Detect which cell encompasses the target text, then output its (X, Y) center coordinate. 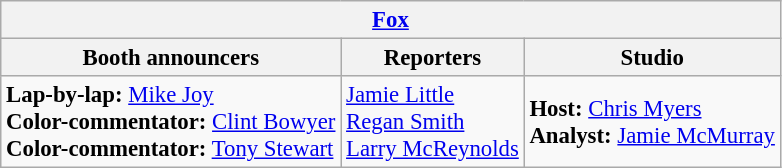
Fox (390, 20)
Reporters (432, 58)
Studio (652, 58)
Lap-by-lap: Mike JoyColor-commentator: Clint BowyerColor-commentator: Tony Stewart (171, 122)
Booth announcers (171, 58)
Host: Chris MyersAnalyst: Jamie McMurray (652, 122)
Jamie LittleRegan SmithLarry McReynolds (432, 122)
